Locate the cell with the specified text and output its [x, y] center coordinate. 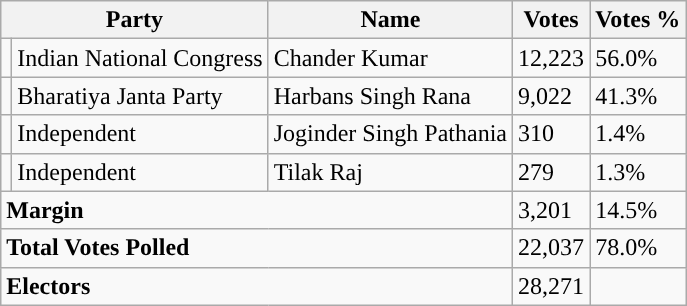
Total Votes Polled [257, 248]
Joginder Singh Pathania [390, 134]
56.0% [638, 58]
41.3% [638, 96]
12,223 [552, 58]
78.0% [638, 248]
Margin [257, 210]
Indian National Congress [140, 58]
Name [390, 20]
9,022 [552, 96]
14.5% [638, 210]
Votes [552, 20]
3,201 [552, 210]
Party [134, 20]
279 [552, 172]
22,037 [552, 248]
28,271 [552, 286]
310 [552, 134]
Tilak Raj [390, 172]
Electors [257, 286]
Harbans Singh Rana [390, 96]
1.4% [638, 134]
Chander Kumar [390, 58]
Bharatiya Janta Party [140, 96]
1.3% [638, 172]
Votes % [638, 20]
